Determine the [x, y] coordinate at the center of the cell enclosing the given text.  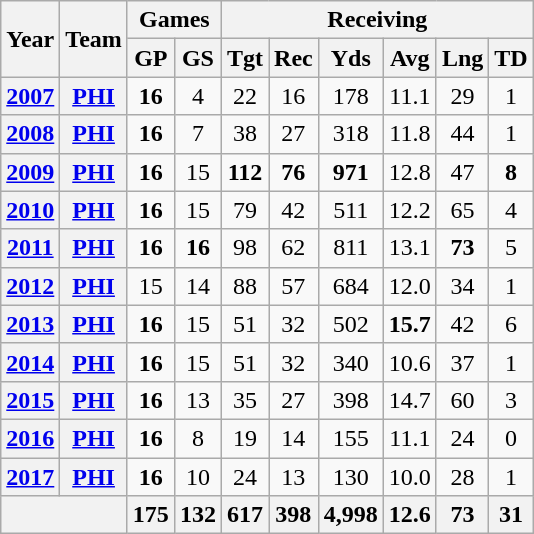
62 [294, 248]
2016 [30, 438]
3 [511, 400]
Receiving [377, 20]
971 [350, 172]
2011 [30, 248]
88 [244, 286]
60 [462, 400]
Yds [350, 58]
11.8 [410, 134]
175 [150, 515]
340 [350, 362]
GS [198, 58]
112 [244, 172]
Avg [410, 58]
502 [350, 324]
34 [462, 286]
65 [462, 210]
47 [462, 172]
10.6 [410, 362]
2010 [30, 210]
79 [244, 210]
37 [462, 362]
2012 [30, 286]
318 [350, 134]
684 [350, 286]
12.6 [410, 515]
44 [462, 134]
35 [244, 400]
4,998 [350, 515]
155 [350, 438]
38 [244, 134]
178 [350, 96]
29 [462, 96]
98 [244, 248]
2014 [30, 362]
2013 [30, 324]
12.0 [410, 286]
Rec [294, 58]
6 [511, 324]
5 [511, 248]
TD [511, 58]
12.8 [410, 172]
511 [350, 210]
14.7 [410, 400]
617 [244, 515]
Games [174, 20]
76 [294, 172]
13.1 [410, 248]
2009 [30, 172]
15.7 [410, 324]
2008 [30, 134]
Year [30, 39]
28 [462, 477]
Lng [462, 58]
0 [511, 438]
10 [198, 477]
31 [511, 515]
130 [350, 477]
132 [198, 515]
2017 [30, 477]
19 [244, 438]
811 [350, 248]
10.0 [410, 477]
22 [244, 96]
12.2 [410, 210]
Tgt [244, 58]
7 [198, 134]
57 [294, 286]
2007 [30, 96]
2015 [30, 400]
GP [150, 58]
Team [94, 39]
